For the text-containing cell, return its midpoint in (X, Y) coordinate format. 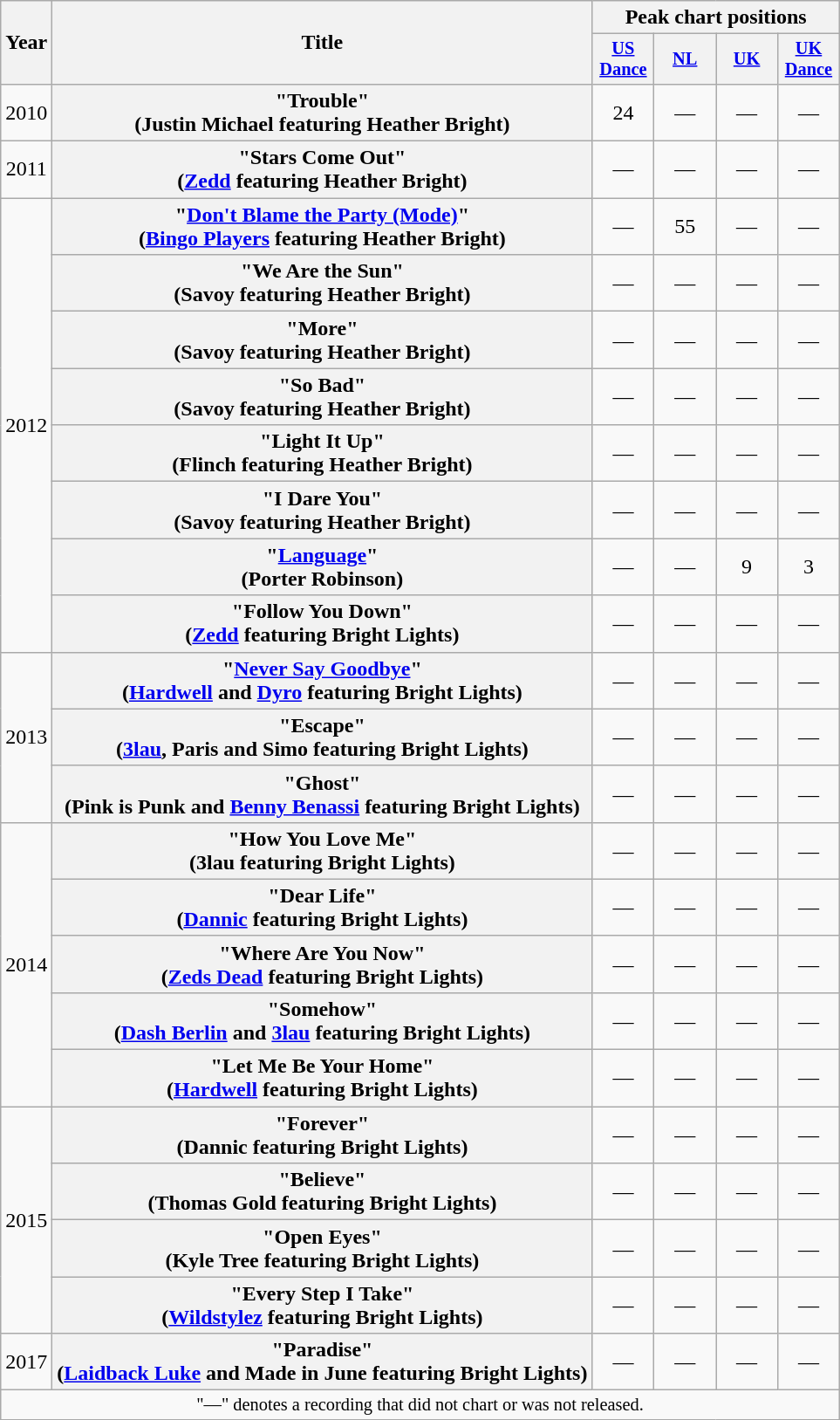
"So Bad"(Savoy featuring Heather Bright) (323, 396)
2012 (26, 425)
"Ghost"(Pink is Punk and Benny Benassi featuring Bright Lights) (323, 794)
UK (747, 59)
UK Dance (809, 59)
"Language"(Porter Robinson) (323, 567)
"Stars Come Out"(Zedd featuring Heather Bright) (323, 169)
"Follow You Down"(Zedd featuring Bright Lights) (323, 623)
"Light It Up"(Flinch featuring Heather Bright) (323, 454)
"Never Say Goodbye"(Hardwell and Dyro featuring Bright Lights) (323, 681)
9 (747, 567)
24 (623, 112)
"Open Eyes"(Kyle Tree featuring Bright Lights) (323, 1248)
"Escape"(3lau, Paris and Simo featuring Bright Lights) (323, 737)
"How You Love Me"(3lau featuring Bright Lights) (323, 850)
"Believe"(Thomas Gold featuring Bright Lights) (323, 1192)
"Forever"(Dannic featuring Bright Lights) (323, 1135)
2013 (26, 737)
"We Are the Sun"(Savoy featuring Heather Bright) (323, 283)
2011 (26, 169)
"Trouble"(Justin Michael featuring Heather Bright) (323, 112)
"Somehow"(Dash Berlin and 3lau featuring Bright Lights) (323, 1021)
2014 (26, 964)
Peak chart positions (715, 17)
3 (809, 567)
"Dear Life"(Dannic featuring Bright Lights) (323, 908)
2017 (26, 1362)
2010 (26, 112)
"Every Step I Take"(Wildstylez featuring Bright Lights) (323, 1306)
"I Dare You"(Savoy featuring Heather Bright) (323, 510)
2015 (26, 1220)
US Dance (623, 59)
"Where Are You Now"(Zeds Dead featuring Bright Lights) (323, 964)
"Don't Blame the Party (Mode)"(Bingo Players featuring Heather Bright) (323, 227)
55 (686, 227)
"More"(Savoy featuring Heather Bright) (323, 340)
NL (686, 59)
"Paradise"(Laidback Luke and Made in June featuring Bright Lights) (323, 1362)
Year (26, 43)
Title (323, 43)
"Let Me Be Your Home"(Hardwell featuring Bright Lights) (323, 1079)
"—" denotes a recording that did not chart or was not released. (420, 1405)
